Detect which cell encompasses the target text, then output its [x, y] center coordinate. 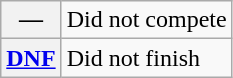
DNF [31, 58]
Did not finish [146, 58]
Did not compete [146, 20]
— [31, 20]
